Return the [X, Y] coordinate for the center point of the cell that contains the specified text.  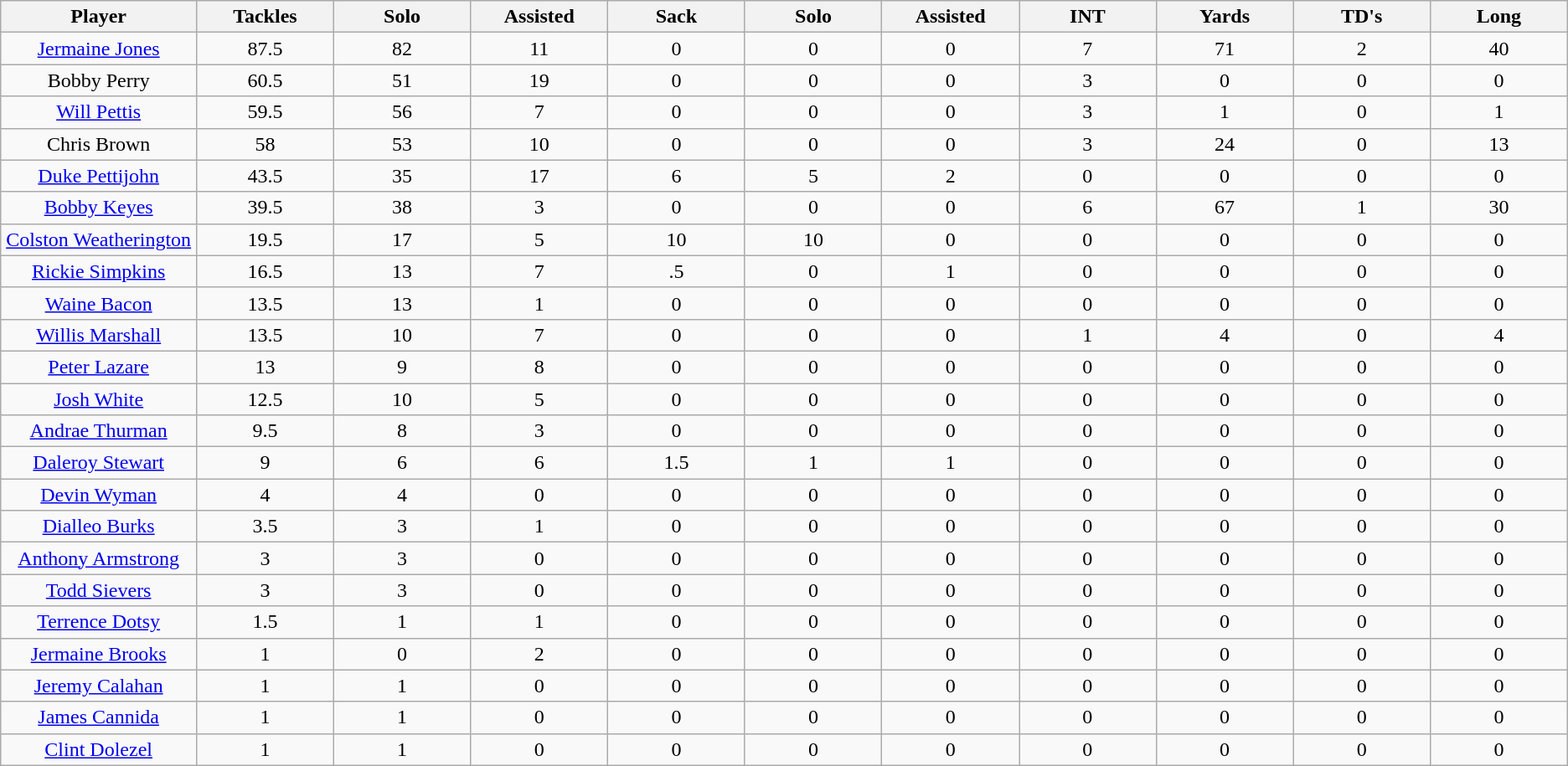
Duke Pettijohn [99, 176]
.5 [677, 271]
3.5 [266, 527]
43.5 [266, 176]
INT [1088, 17]
67 [1225, 208]
38 [402, 208]
Devin Wyman [99, 495]
Long [1499, 17]
Daleroy Stewart [99, 463]
Anthony Armstrong [99, 558]
35 [402, 176]
Bobby Perry [99, 80]
51 [402, 80]
Willis Marshall [99, 335]
Dialleo Burks [99, 527]
Colston Weatherington [99, 239]
Todd Sievers [99, 590]
9.5 [266, 431]
71 [1225, 49]
Will Pettis [99, 112]
Jermaine Brooks [99, 654]
Chris Brown [99, 144]
60.5 [266, 80]
Clint Dolezel [99, 749]
Jermaine Jones [99, 49]
Yards [1225, 17]
TD's [1362, 17]
56 [402, 112]
30 [1499, 208]
87.5 [266, 49]
24 [1225, 144]
12.5 [266, 399]
Waine Bacon [99, 303]
Terrence Dotsy [99, 622]
58 [266, 144]
Josh White [99, 399]
Andrae Thurman [99, 431]
19.5 [266, 239]
Tackles [266, 17]
Rickie Simpkins [99, 271]
39.5 [266, 208]
Sack [677, 17]
James Cannida [99, 717]
19 [539, 80]
Player [99, 17]
16.5 [266, 271]
Peter Lazare [99, 367]
11 [539, 49]
Bobby Keyes [99, 208]
53 [402, 144]
40 [1499, 49]
Jeremy Calahan [99, 686]
82 [402, 49]
59.5 [266, 112]
